Find where the given text appears and provide that cell's center as [X, Y] coordinate. 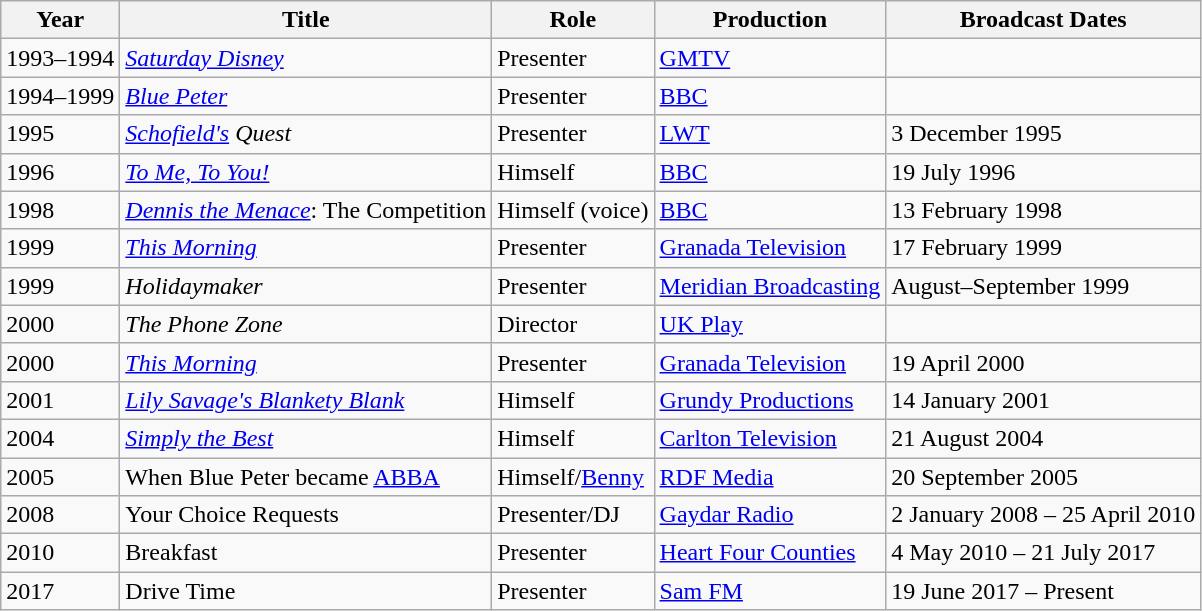
2010 [60, 553]
19 July 1996 [1044, 172]
Dennis the Menace: The Competition [306, 210]
Production [770, 20]
2001 [60, 400]
4 May 2010 – 21 July 2017 [1044, 553]
August–September 1999 [1044, 286]
Himself/Benny [573, 477]
Blue Peter [306, 96]
Director [573, 324]
Breakfast [306, 553]
Carlton Television [770, 438]
Year [60, 20]
17 February 1999 [1044, 248]
1994–1999 [60, 96]
LWT [770, 134]
14 January 2001 [1044, 400]
Schofield's Quest [306, 134]
RDF Media [770, 477]
Simply the Best [306, 438]
1995 [60, 134]
Title [306, 20]
Role [573, 20]
19 April 2000 [1044, 362]
Lily Savage's Blankety Blank [306, 400]
Drive Time [306, 591]
Saturday Disney [306, 58]
Gaydar Radio [770, 515]
1993–1994 [60, 58]
2017 [60, 591]
When Blue Peter became ABBA [306, 477]
1998 [60, 210]
13 February 1998 [1044, 210]
Presenter/DJ [573, 515]
Grundy Productions [770, 400]
UK Play [770, 324]
1996 [60, 172]
Heart Four Counties [770, 553]
20 September 2005 [1044, 477]
Broadcast Dates [1044, 20]
2005 [60, 477]
2004 [60, 438]
The Phone Zone [306, 324]
Sam FM [770, 591]
Himself (voice) [573, 210]
Your Choice Requests [306, 515]
Holidaymaker [306, 286]
19 June 2017 – Present [1044, 591]
2 January 2008 – 25 April 2010 [1044, 515]
To Me, To You! [306, 172]
21 August 2004 [1044, 438]
GMTV [770, 58]
3 December 1995 [1044, 134]
2008 [60, 515]
Meridian Broadcasting [770, 286]
